Search for the cell housing the specified text and yield its (x, y) center coordinate. 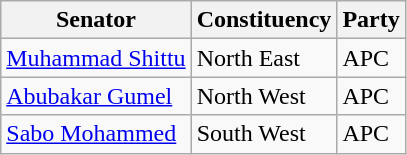
South West (264, 134)
Sabo Mohammed (96, 134)
Senator (96, 20)
Muhammad Shittu (96, 58)
Constituency (264, 20)
North West (264, 96)
North East (264, 58)
Party (371, 20)
Abubakar Gumel (96, 96)
